Pinpoint the cell where the given text exists, returning its [x, y] midpoint coordinate. 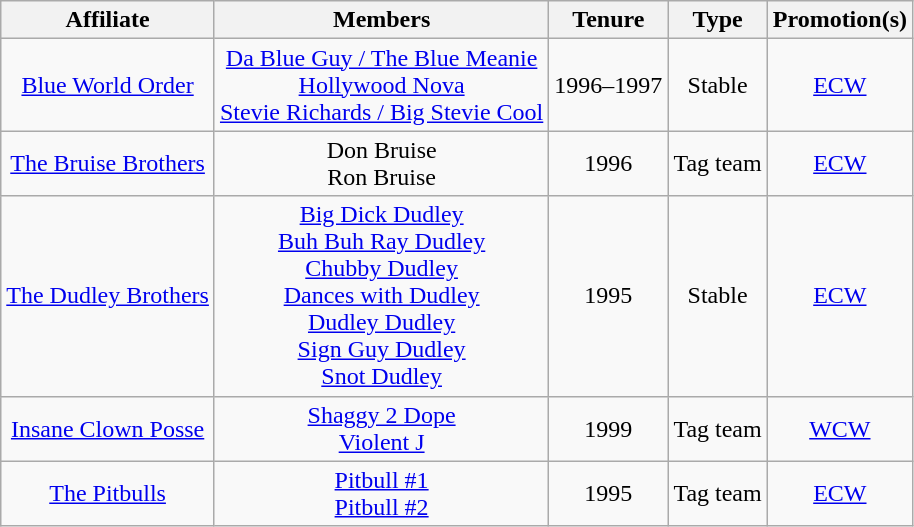
The Bruise Brothers [108, 164]
The Pitbulls [108, 494]
Affiliate [108, 20]
Blue World Order [108, 85]
1999 [608, 428]
The Dudley Brothers [108, 296]
WCW [840, 428]
1996 [608, 164]
Type [718, 20]
Members [381, 20]
Pitbull #1Pitbull #2 [381, 494]
Don BruiseRon Bruise [381, 164]
Insane Clown Posse [108, 428]
Da Blue Guy / The Blue MeanieHollywood NovaStevie Richards / Big Stevie Cool [381, 85]
Tenure [608, 20]
1996–1997 [608, 85]
Promotion(s) [840, 20]
Big Dick DudleyBuh Buh Ray DudleyChubby DudleyDances with DudleyDudley DudleySign Guy DudleySnot Dudley [381, 296]
Shaggy 2 DopeViolent J [381, 428]
